For the text-containing cell, return its midpoint in (X, Y) coordinate format. 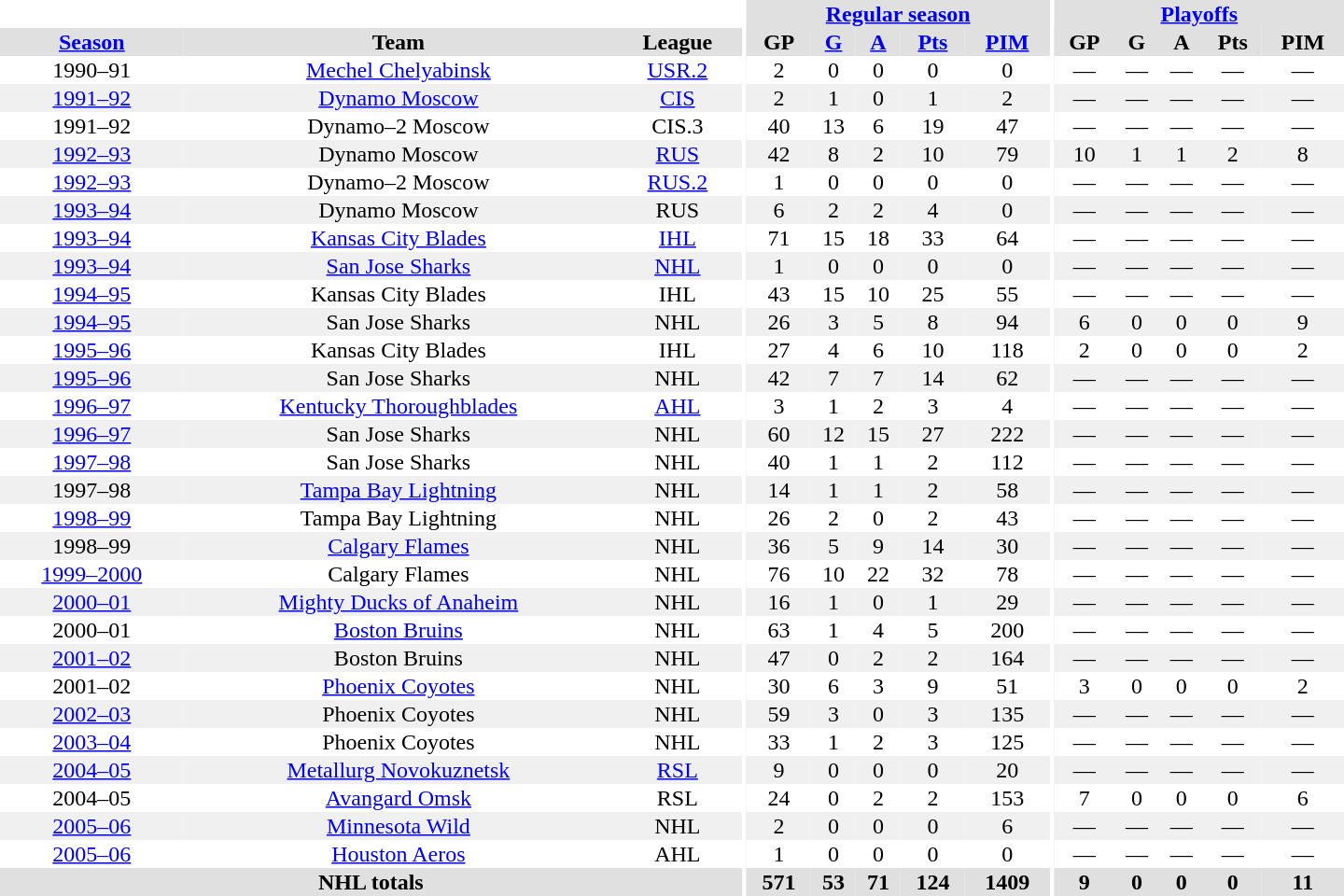
24 (778, 798)
Mechel Chelyabinsk (399, 70)
Minnesota Wild (399, 826)
79 (1007, 154)
1999–2000 (91, 574)
USR.2 (678, 70)
18 (878, 238)
League (678, 42)
Metallurg Novokuznetsk (399, 770)
153 (1007, 798)
11 (1303, 882)
63 (778, 630)
NHL totals (371, 882)
13 (833, 126)
Team (399, 42)
1409 (1007, 882)
16 (778, 602)
60 (778, 434)
51 (1007, 686)
12 (833, 434)
20 (1007, 770)
Mighty Ducks of Anaheim (399, 602)
78 (1007, 574)
55 (1007, 294)
2002–03 (91, 714)
Kentucky Thoroughblades (399, 406)
53 (833, 882)
135 (1007, 714)
222 (1007, 434)
25 (933, 294)
124 (933, 882)
Avangard Omsk (399, 798)
125 (1007, 742)
118 (1007, 350)
Season (91, 42)
2003–04 (91, 742)
200 (1007, 630)
CIS (678, 98)
1990–91 (91, 70)
164 (1007, 658)
29 (1007, 602)
22 (878, 574)
76 (778, 574)
32 (933, 574)
62 (1007, 378)
Regular season (898, 14)
RUS.2 (678, 182)
94 (1007, 322)
59 (778, 714)
Playoffs (1199, 14)
CIS.3 (678, 126)
58 (1007, 490)
112 (1007, 462)
Houston Aeros (399, 854)
19 (933, 126)
36 (778, 546)
64 (1007, 238)
571 (778, 882)
